Find where the given text appears and provide that cell's center as [X, Y] coordinate. 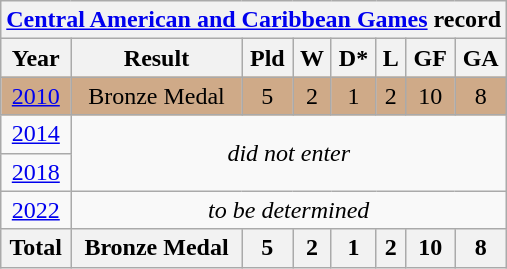
2018 [36, 172]
L [391, 58]
W [312, 58]
Result [156, 58]
Year [36, 58]
GF [430, 58]
2010 [36, 96]
to be determined [289, 210]
did not enter [289, 153]
2014 [36, 134]
Pld [267, 58]
2022 [36, 210]
Total [36, 248]
Central American and Caribbean Games record [254, 20]
D* [354, 58]
GA [481, 58]
